Output the [x, y] coordinate of the center of the cell containing the given text.  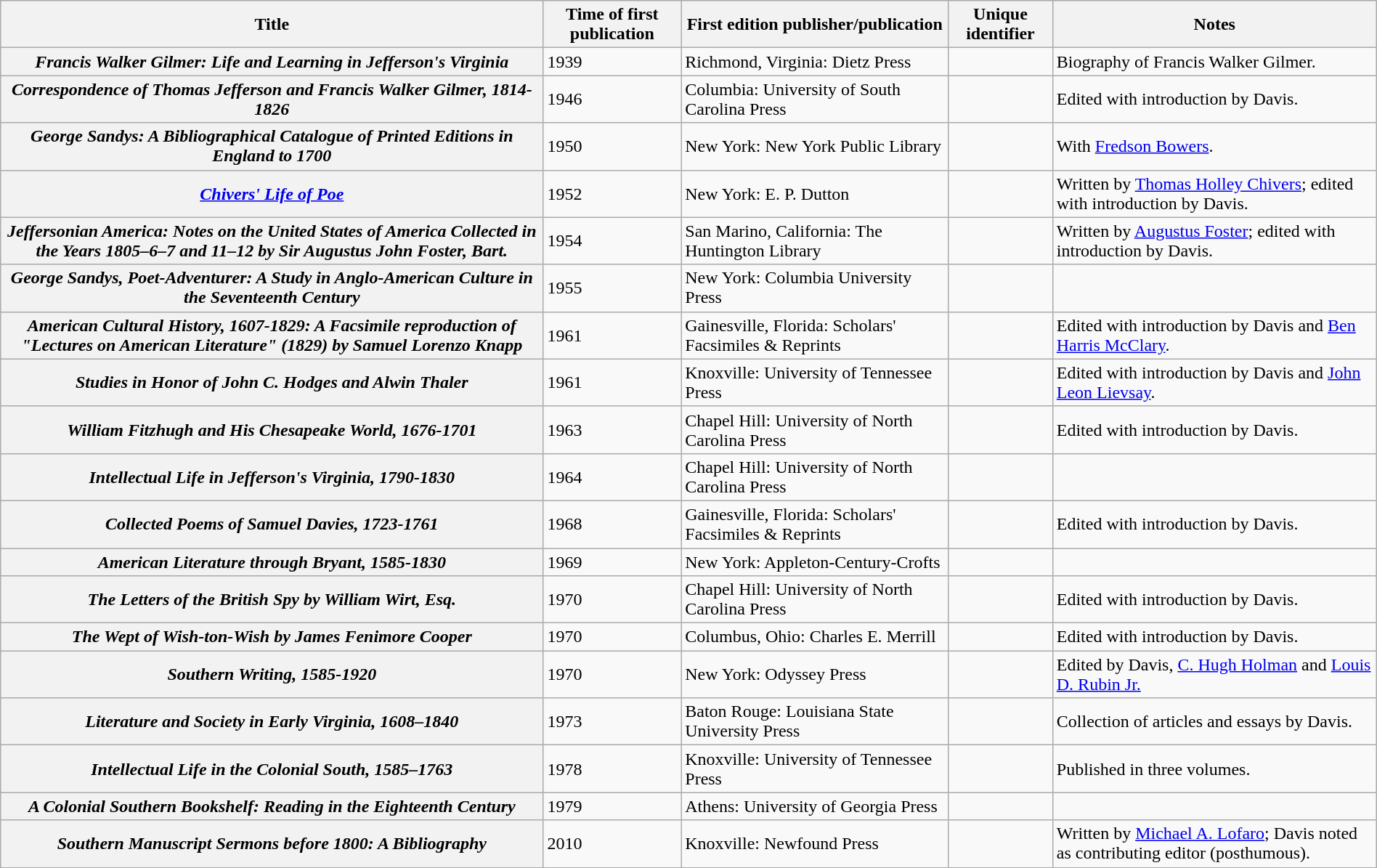
Written by Thomas Holley Chivers; edited with introduction by Davis. [1214, 193]
Notes [1214, 25]
Collected Poems of Samuel Davies, 1723-1761 [272, 524]
1952 [612, 193]
Published in three volumes. [1214, 768]
New York: Appleton-Century-Crofts [815, 561]
Edited with introduction by Davis and Ben Harris McClary. [1214, 336]
Intellectual Life in the Colonial South, 1585–1763 [272, 768]
Jeffersonian America: Notes on the United States of America Collected in the Years 1805–6–7 and 11–12 by Sir Augustus John Foster, Bart. [272, 241]
Correspondence of Thomas Jefferson and Francis Walker Gilmer, 1814-1826 [272, 99]
Intellectual Life in Jefferson's Virginia, 1790-1830 [272, 476]
Southern Writing, 1585-1920 [272, 674]
New York: New York Public Library [815, 147]
1946 [612, 99]
American Literature through Bryant, 1585-1830 [272, 561]
1979 [612, 806]
Edited with introduction by Davis and John Leon Lievsay. [1214, 382]
1939 [612, 62]
Literature and Society in Early Virginia, 1608–1840 [272, 722]
1969 [612, 561]
Title [272, 25]
George Sandys, Poet-Adventurer: A Study in Anglo-American Culture in the Seventeenth Century [272, 288]
San Marino, California: The Huntington Library [815, 241]
1955 [612, 288]
Time of first publication [612, 25]
With Fredson Bowers. [1214, 147]
Biography of Francis Walker Gilmer. [1214, 62]
2010 [612, 844]
New York: Columbia University Press [815, 288]
Athens: University of Georgia Press [815, 806]
The Letters of the British Spy by William Wirt, Esq. [272, 600]
1978 [612, 768]
The Wept of Wish-ton-Wish by James Fenimore Cooper [272, 637]
New York: E. P. Dutton [815, 193]
William Fitzhugh and His Chesapeake World, 1676-1701 [272, 430]
Written by Michael A. Lofaro; Davis noted as contributing editor (posthumous). [1214, 844]
Francis Walker Gilmer: Life and Learning in Jefferson's Virginia [272, 62]
1950 [612, 147]
Southern Manuscript Sermons before 1800: A Bibliography [272, 844]
Baton Rouge: Louisiana State University Press [815, 722]
1954 [612, 241]
Studies in Honor of John C. Hodges and Alwin Thaler [272, 382]
American Cultural History, 1607-1829: A Facsimile reproduction of "Lectures on American Literature" (1829) by Samuel Lorenzo Knapp [272, 336]
First edition publisher/publication [815, 25]
George Sandys: A Bibliographical Catalogue of Printed Editions in England to 1700 [272, 147]
Collection of articles and essays by Davis. [1214, 722]
Written by Augustus Foster; edited with introduction by Davis. [1214, 241]
1973 [612, 722]
Edited by Davis, C. Hugh Holman and Louis D. Rubin Jr. [1214, 674]
1968 [612, 524]
Chivers' Life of Poe [272, 193]
Richmond, Virginia: Dietz Press [815, 62]
1964 [612, 476]
Columbus, Ohio: Charles E. Merrill [815, 637]
New York: Odyssey Press [815, 674]
Columbia: University of South Carolina Press [815, 99]
Knoxville: Newfound Press [815, 844]
Unique identifier [1001, 25]
1963 [612, 430]
A Colonial Southern Bookshelf: Reading in the Eighteenth Century [272, 806]
